From the cell containing the given text, extract its center point as [x, y] coordinate. 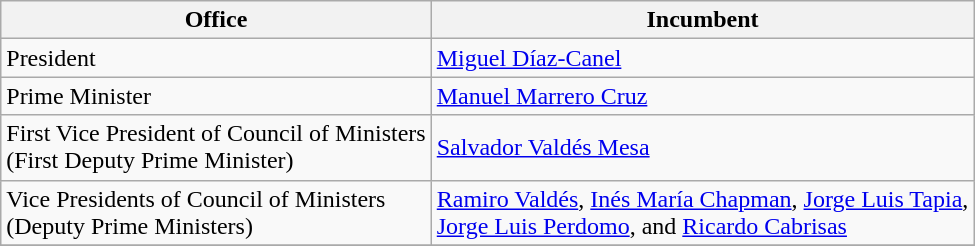
Miguel Díaz-Canel [702, 58]
Manuel Marrero Cruz [702, 96]
Salvador Valdés Mesa [702, 148]
President [216, 58]
Ramiro Valdés, Inés María Chapman, Jorge Luis Tapia, Jorge Luis Perdomo, and Ricardo Cabrisas [702, 212]
First Vice President of Council of Ministers(First Deputy Prime Minister) [216, 148]
Vice Presidents of Council of Ministers(Deputy Prime Ministers) [216, 212]
Prime Minister [216, 96]
Office [216, 20]
Incumbent [702, 20]
